Detect which cell encompasses the target text, then output its [X, Y] center coordinate. 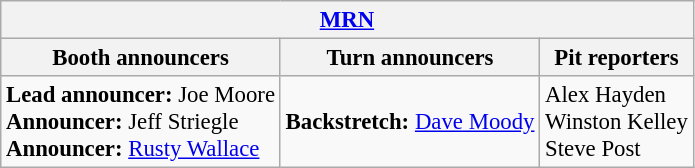
Alex HaydenWinston KelleySteve Post [616, 122]
Turn announcers [410, 58]
Booth announcers [141, 58]
Lead announcer: Joe MooreAnnouncer: Jeff StriegleAnnouncer: Rusty Wallace [141, 122]
Backstretch: Dave Moody [410, 122]
Pit reporters [616, 58]
MRN [347, 20]
